Detect which cell encompasses the target text, then output its [X, Y] center coordinate. 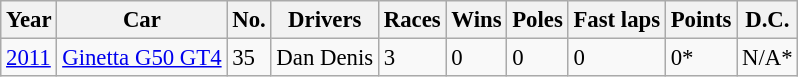
Dan Denis [324, 58]
Car [142, 20]
Wins [476, 20]
N/A* [768, 58]
No. [249, 20]
2011 [29, 58]
Drivers [324, 20]
0* [700, 58]
Points [700, 20]
Poles [538, 20]
Ginetta G50 GT4 [142, 58]
Year [29, 20]
3 [412, 58]
Fast laps [616, 20]
D.C. [768, 20]
Races [412, 20]
35 [249, 58]
